Return the [X, Y] coordinate for the center point of the cell that contains the specified text.  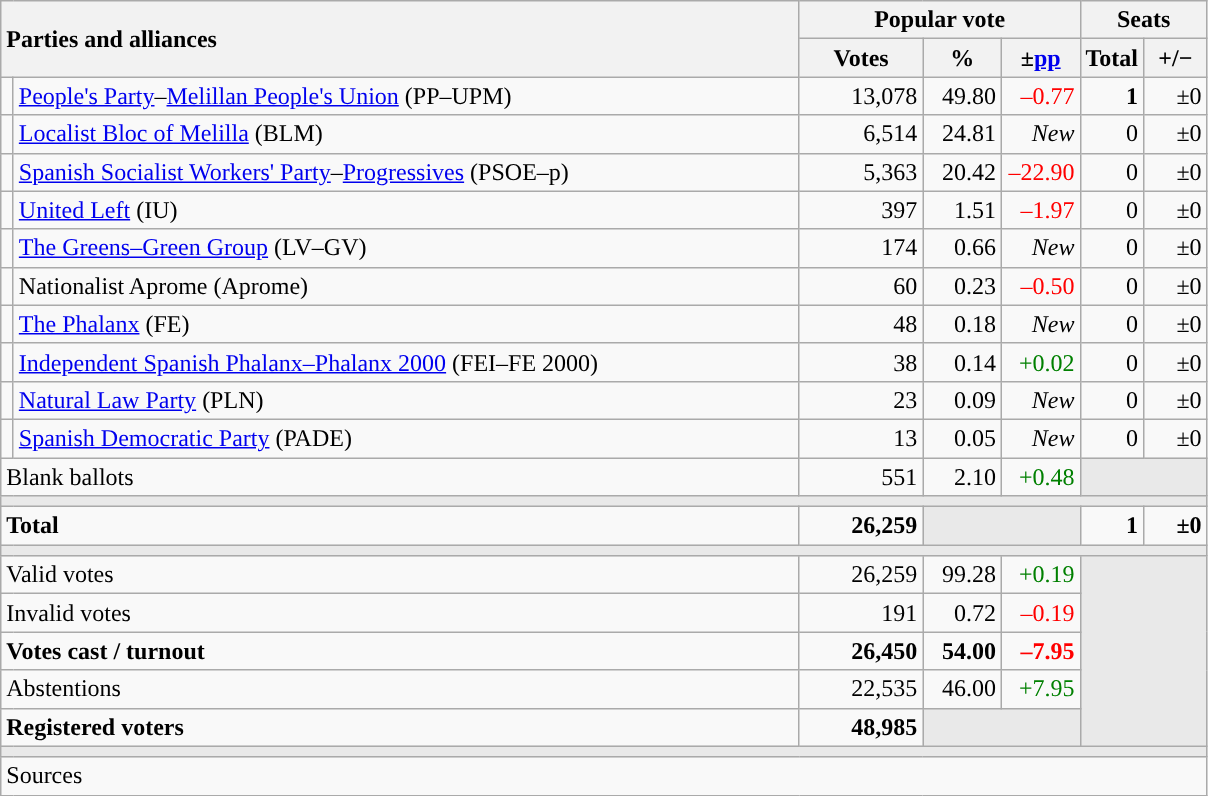
Localist Bloc of Melilla (BLM) [406, 134]
Natural Law Party (PLN) [406, 400]
5,363 [861, 172]
The Greens–Green Group (LV–GV) [406, 248]
48,985 [861, 727]
Registered voters [400, 727]
1.51 [962, 210]
46.00 [962, 689]
397 [861, 210]
24.81 [962, 134]
Independent Spanish Phalanx–Phalanx 2000 (FEI–FE 2000) [406, 362]
0.23 [962, 286]
38 [861, 362]
Spanish Socialist Workers' Party–Progressives (PSOE–p) [406, 172]
Spanish Democratic Party (PADE) [406, 438]
+/− [1176, 58]
0.66 [962, 248]
99.28 [962, 575]
Votes cast / turnout [400, 651]
–0.77 [1040, 96]
0.14 [962, 362]
–1.97 [1040, 210]
Popular vote [940, 20]
People's Party–Melillan People's Union (PP–UPM) [406, 96]
0.05 [962, 438]
–0.19 [1040, 613]
+0.02 [1040, 362]
–0.50 [1040, 286]
Blank ballots [400, 477]
±pp [1040, 58]
Seats [1144, 20]
49.80 [962, 96]
Abstentions [400, 689]
Votes [861, 58]
+0.48 [1040, 477]
174 [861, 248]
United Left (IU) [406, 210]
0.72 [962, 613]
Invalid votes [400, 613]
54.00 [962, 651]
Parties and alliances [400, 39]
The Phalanx (FE) [406, 324]
23 [861, 400]
0.09 [962, 400]
Valid votes [400, 575]
0.18 [962, 324]
22,535 [861, 689]
6,514 [861, 134]
48 [861, 324]
191 [861, 613]
–22.90 [1040, 172]
26,450 [861, 651]
13,078 [861, 96]
20.42 [962, 172]
+0.19 [1040, 575]
60 [861, 286]
Nationalist Aprome (Aprome) [406, 286]
2.10 [962, 477]
Sources [604, 776]
551 [861, 477]
+7.95 [1040, 689]
13 [861, 438]
–7.95 [1040, 651]
% [962, 58]
